Capture the cell that displays the provided text and extract its [x, y] central coordinate. 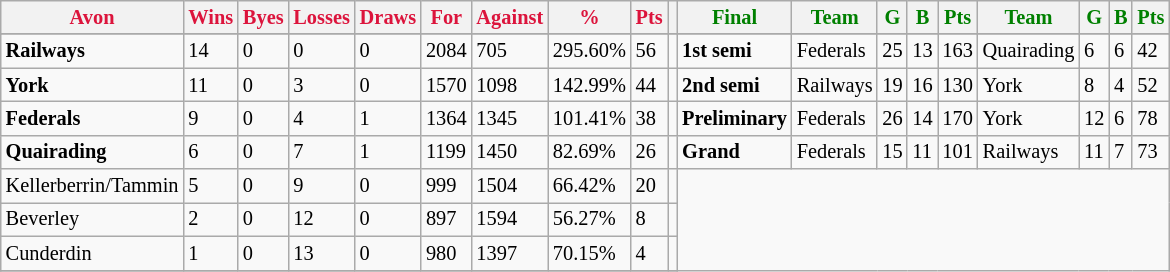
1364 [446, 118]
Wins [210, 17]
130 [958, 85]
2084 [446, 51]
Grand [734, 152]
2nd semi [734, 85]
42 [1150, 51]
38 [650, 118]
Losses [321, 17]
For [446, 17]
1st semi [734, 51]
170 [958, 118]
1450 [510, 152]
Final [734, 17]
980 [446, 253]
163 [958, 51]
1504 [510, 186]
999 [446, 186]
Against [510, 17]
25 [892, 51]
2 [210, 219]
Avon [92, 17]
56 [650, 51]
897 [446, 219]
101.41% [590, 118]
82.69% [590, 152]
Byes [263, 17]
1594 [510, 219]
1345 [510, 118]
1098 [510, 85]
1570 [446, 85]
15 [892, 152]
78 [1150, 118]
705 [510, 51]
Kellerberrin/Tammin [92, 186]
1397 [510, 253]
73 [1150, 152]
3 [321, 85]
295.60% [590, 51]
52 [1150, 85]
20 [650, 186]
16 [922, 85]
1199 [446, 152]
66.42% [590, 186]
Preliminary [734, 118]
44 [650, 85]
Beverley [92, 219]
Cunderdin [92, 253]
101 [958, 152]
142.99% [590, 85]
Draws [388, 17]
19 [892, 85]
% [590, 17]
5 [210, 186]
56.27% [590, 219]
70.15% [590, 253]
